From the cell containing the given text, extract its center point as (x, y) coordinate. 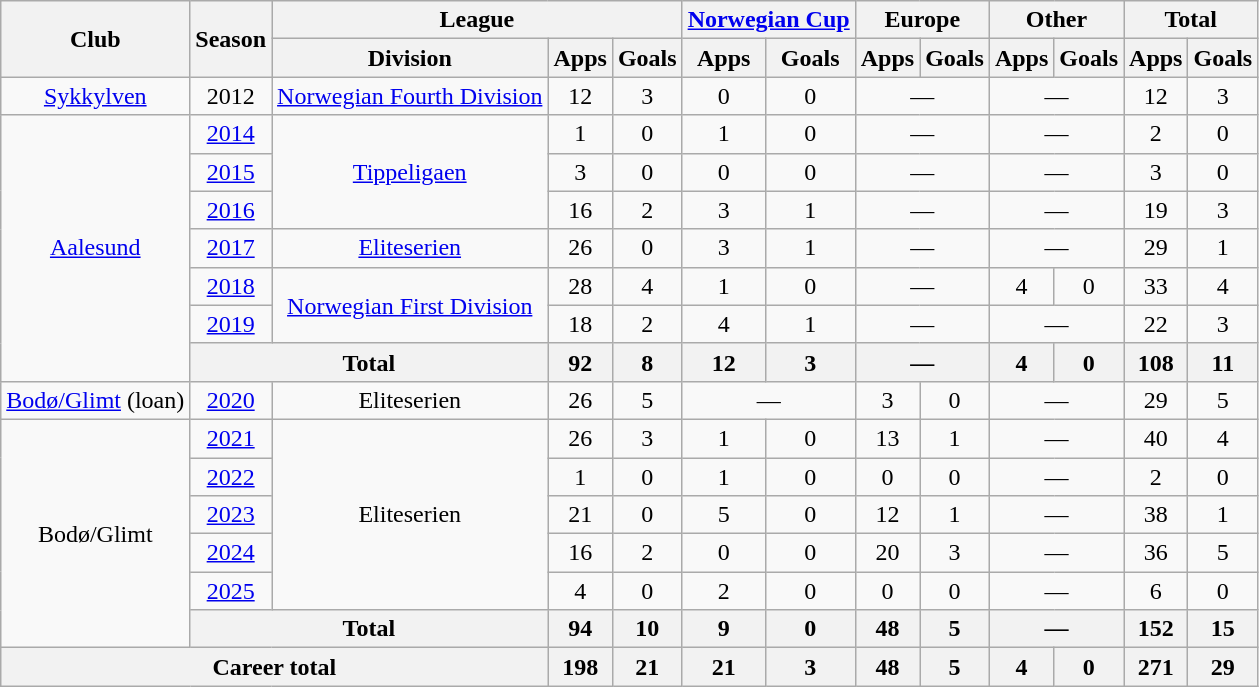
Division (410, 58)
2018 (231, 286)
2025 (231, 591)
Tippeligaen (410, 172)
2016 (231, 210)
2024 (231, 553)
6 (1156, 591)
2015 (231, 172)
2014 (231, 134)
Other (1056, 20)
Career total (274, 667)
Norwegian First Division (410, 305)
2022 (231, 477)
198 (580, 667)
38 (1156, 515)
19 (1156, 210)
Norwegian Fourth Division (410, 96)
Sykkylven (96, 96)
40 (1156, 438)
11 (1223, 362)
2023 (231, 515)
92 (580, 362)
13 (887, 438)
9 (724, 629)
2019 (231, 324)
28 (580, 286)
152 (1156, 629)
8 (647, 362)
271 (1156, 667)
2021 (231, 438)
15 (1223, 629)
36 (1156, 553)
10 (647, 629)
2020 (231, 400)
Bodø/Glimt (96, 533)
Bodø/Glimt (loan) (96, 400)
Club (96, 39)
18 (580, 324)
22 (1156, 324)
Season (231, 39)
Europe (922, 20)
94 (580, 629)
Norwegian Cup (768, 20)
League (478, 20)
33 (1156, 286)
20 (887, 553)
2017 (231, 248)
108 (1156, 362)
2012 (231, 96)
Aalesund (96, 248)
